Find where the given text appears and provide that cell's center as (X, Y) coordinate. 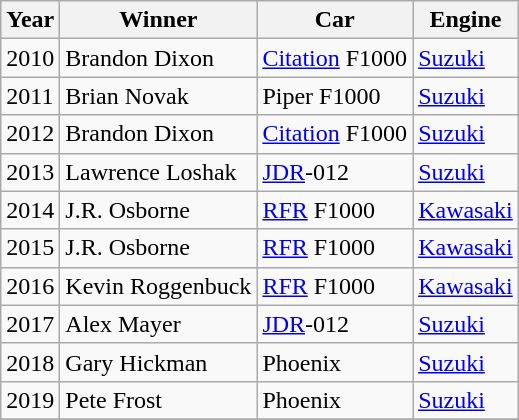
Winner (158, 20)
Car (335, 20)
2017 (30, 324)
2012 (30, 134)
2011 (30, 96)
Piper F1000 (335, 96)
2010 (30, 58)
2013 (30, 172)
2014 (30, 210)
Gary Hickman (158, 362)
Brian Novak (158, 96)
Year (30, 20)
2019 (30, 400)
Pete Frost (158, 400)
2018 (30, 362)
2015 (30, 248)
Lawrence Loshak (158, 172)
Alex Mayer (158, 324)
2016 (30, 286)
Kevin Roggenbuck (158, 286)
Engine (466, 20)
